Locate the cell with the specified text and output its [X, Y] center coordinate. 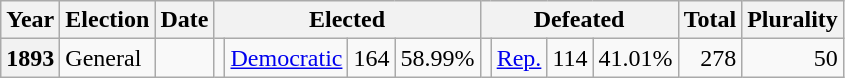
Total [710, 20]
Elected [347, 20]
Plurality [793, 20]
Defeated [579, 20]
164 [372, 58]
41.01% [636, 58]
Date [184, 20]
General [108, 58]
Rep. [519, 58]
Election [108, 20]
58.99% [438, 58]
Democratic [286, 58]
278 [710, 58]
114 [570, 58]
Year [30, 20]
1893 [30, 58]
50 [793, 58]
